From the cell containing the given text, extract its center point as [X, Y] coordinate. 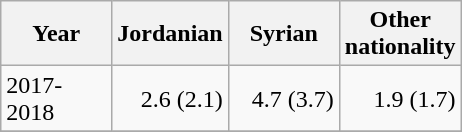
2.6 (2.1) [170, 98]
Jordanian [170, 34]
2017-2018 [56, 98]
Year [56, 34]
Other nationality [400, 34]
1.9 (1.7) [400, 98]
4.7 (3.7) [284, 98]
Syrian [284, 34]
